Identify which cell holds the provided text, then report its [x, y] central coordinate. 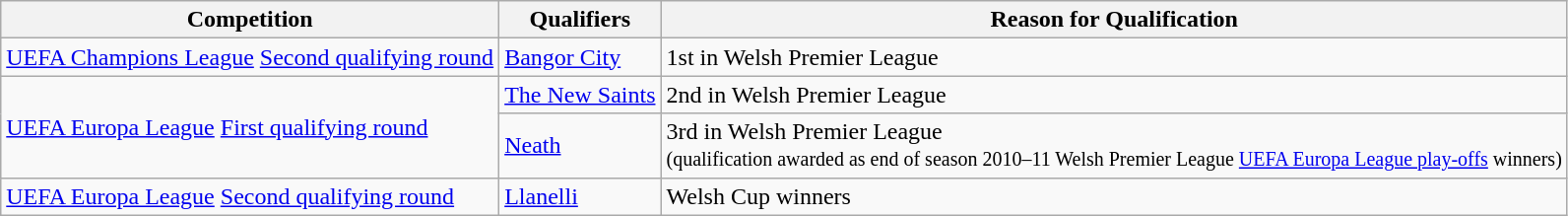
Competition [250, 20]
Neath [580, 146]
Welsh Cup winners [1114, 196]
Reason for Qualification [1114, 20]
The New Saints [580, 95]
Llanelli [580, 196]
UEFA Europa League Second qualifying round [250, 196]
UEFA Champions League Second qualifying round [250, 57]
UEFA Europa League First qualifying round [250, 126]
3rd in Welsh Premier League(qualification awarded as end of season 2010–11 Welsh Premier League UEFA Europa League play-offs winners) [1114, 146]
2nd in Welsh Premier League [1114, 95]
Qualifiers [580, 20]
1st in Welsh Premier League [1114, 57]
Bangor City [580, 57]
